From the cell containing the given text, extract its center point as (x, y) coordinate. 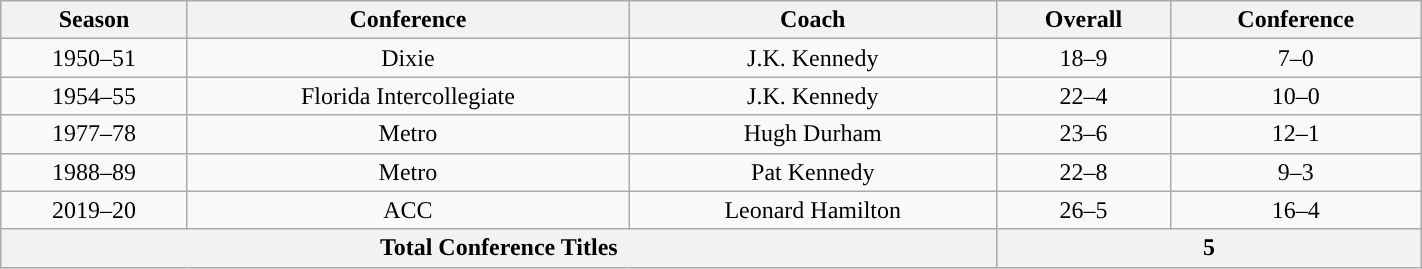
1988–89 (94, 172)
5 (1209, 248)
10–0 (1296, 96)
22–4 (1084, 96)
Season (94, 20)
Overall (1084, 20)
Hugh Durham (813, 134)
16–4 (1296, 210)
23–6 (1084, 134)
1977–78 (94, 134)
2019–20 (94, 210)
9–3 (1296, 172)
Florida Intercollegiate (408, 96)
Leonard Hamilton (813, 210)
Coach (813, 20)
Total Conference Titles (499, 248)
Pat Kennedy (813, 172)
22–8 (1084, 172)
18–9 (1084, 58)
26–5 (1084, 210)
1954–55 (94, 96)
Dixie (408, 58)
ACC (408, 210)
1950–51 (94, 58)
7–0 (1296, 58)
12–1 (1296, 134)
